Return (x, y) of the center of cell containing provided text 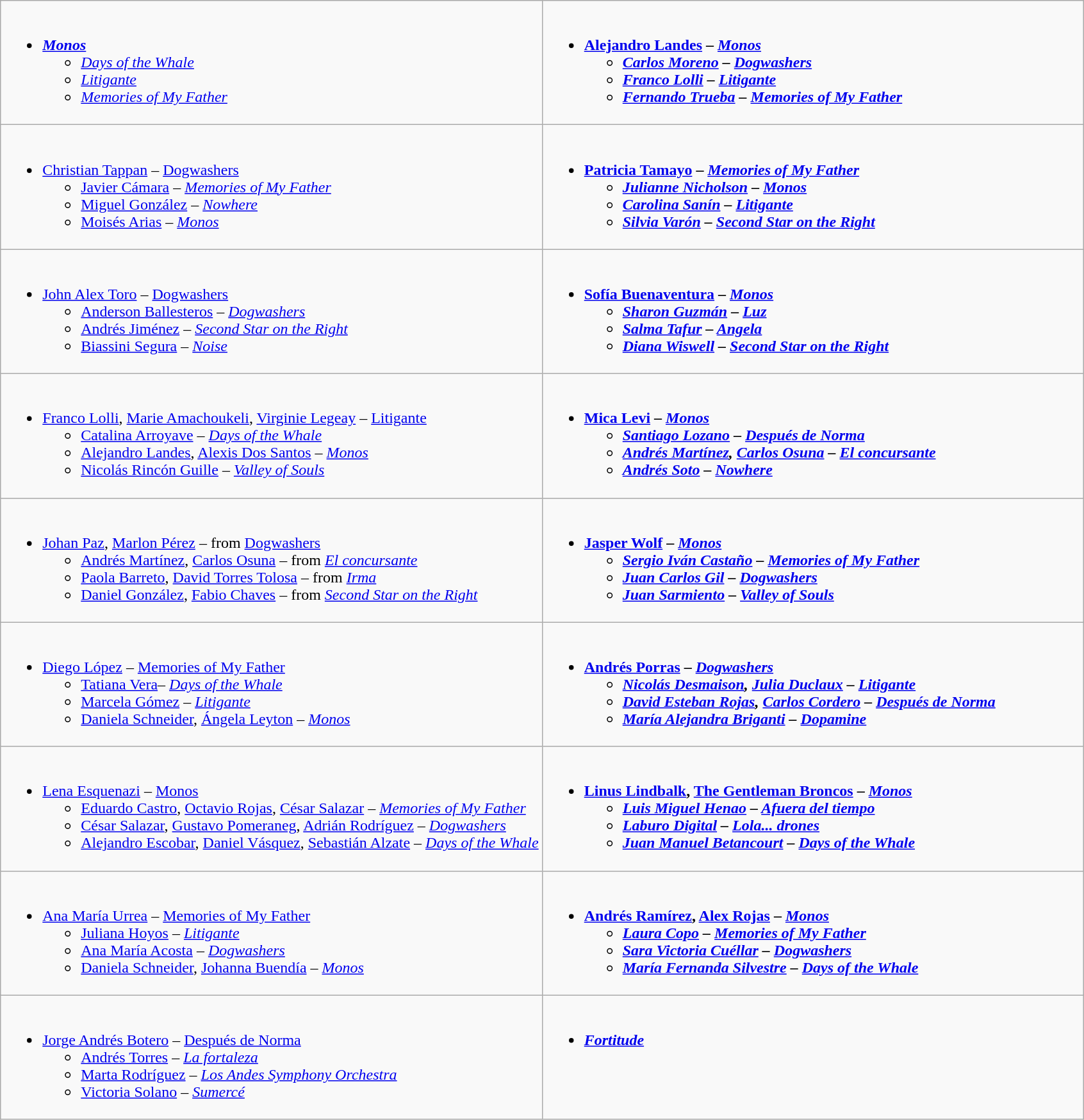
Christian Tappan – DogwashersJavier Cámara – Memories of My FatherMiguel González – NowhereMoisés Arias – Monos (272, 187)
Mica Levi – MonosSantiago Lozano – Después de NormaAndrés Martínez, Carlos Osuna – El concursanteAndrés Soto – Nowhere (812, 436)
John Alex Toro – DogwashersAnderson Ballesteros – DogwashersAndrés Jiménez – Second Star on the RightBiassini Segura – Noise (272, 311)
Sofía Buenaventura – MonosSharon Guzmán – LuzSalma Tafur – AngelaDiana Wiswell – Second Star on the Right (812, 311)
Alejandro Landes – MonosCarlos Moreno – DogwashersFranco Lolli – LitiganteFernando Trueba – Memories of My Father (812, 63)
Fortitude (812, 1057)
Andrés Ramírez, Alex Rojas – MonosLaura Copo – Memories of My FatherSara Victoria Cuéllar – DogwashersMaría Fernanda Silvestre – Days of the Whale (812, 933)
Patricia Tamayo – Memories of My FatherJulianne Nicholson – MonosCarolina Sanín – LitiganteSilvia Varón – Second Star on the Right (812, 187)
Ana María Urrea – Memories of My FatherJuliana Hoyos – LitiganteAna María Acosta – DogwashersDaniela Schneider, Johanna Buendía – Monos (272, 933)
Diego López – Memories of My FatherTatiana Vera– Days of the WhaleMarcela Gómez – LitiganteDaniela Schneider, Ángela Leyton – Monos (272, 684)
MonosDays of the WhaleLitiganteMemories of My Father (272, 63)
Jasper Wolf – MonosSergio Iván Castaño – Memories of My FatherJuan Carlos Gil – DogwashersJuan Sarmiento – Valley of Souls (812, 560)
Jorge Andrés Botero – Después de NormaAndrés Torres – La fortalezaMarta Rodríguez – Los Andes Symphony OrchestraVictoria Solano – Sumercé (272, 1057)
